Find where the given text appears and provide that cell's center as (x, y) coordinate. 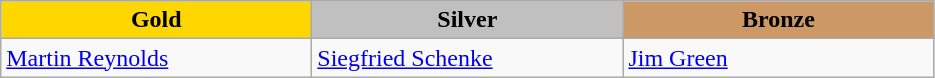
Silver (468, 20)
Martin Reynolds (156, 58)
Gold (156, 20)
Jim Green (778, 58)
Siegfried Schenke (468, 58)
Bronze (778, 20)
